Detect which cell encompasses the target text, then output its (X, Y) center coordinate. 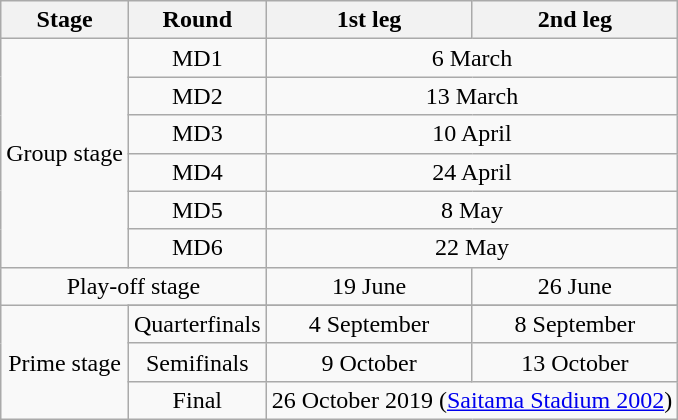
Final (197, 400)
2nd leg (575, 20)
4 September (369, 324)
MD5 (197, 210)
Semifinals (197, 362)
Play-off stage (134, 286)
MD3 (197, 134)
1st leg (369, 20)
24 April (472, 172)
6 March (472, 58)
Quarterfinals (197, 324)
8 May (472, 210)
26 October 2019 (Saitama Stadium 2002) (472, 400)
10 April (472, 134)
9 October (369, 362)
19 June (369, 286)
MD6 (197, 248)
MD2 (197, 96)
8 September (575, 324)
Prime stage (65, 362)
Group stage (65, 153)
MD4 (197, 172)
22 May (472, 248)
Stage (65, 20)
Round (197, 20)
13 March (472, 96)
MD1 (197, 58)
13 October (575, 362)
26 June (575, 286)
